Locate the cell with the specified text and output its (X, Y) center coordinate. 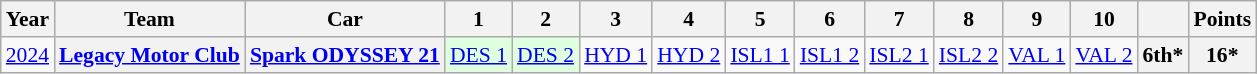
3 (616, 19)
DES 2 (546, 55)
HYD 1 (616, 55)
ISL2 2 (968, 55)
4 (688, 19)
6th* (1162, 55)
7 (898, 19)
ISL2 1 (898, 55)
8 (968, 19)
HYD 2 (688, 55)
Team (150, 19)
DES 1 (478, 55)
2 (546, 19)
Points (1222, 19)
10 (1104, 19)
5 (760, 19)
Car (345, 19)
Year (28, 19)
VAL 1 (1036, 55)
16* (1222, 55)
1 (478, 19)
Legacy Motor Club (150, 55)
Spark ODYSSEY 21 (345, 55)
2024 (28, 55)
ISL1 2 (830, 55)
VAL 2 (1104, 55)
ISL1 1 (760, 55)
6 (830, 19)
9 (1036, 19)
